Determine the (x, y) coordinate at the center of the cell enclosing the given text.  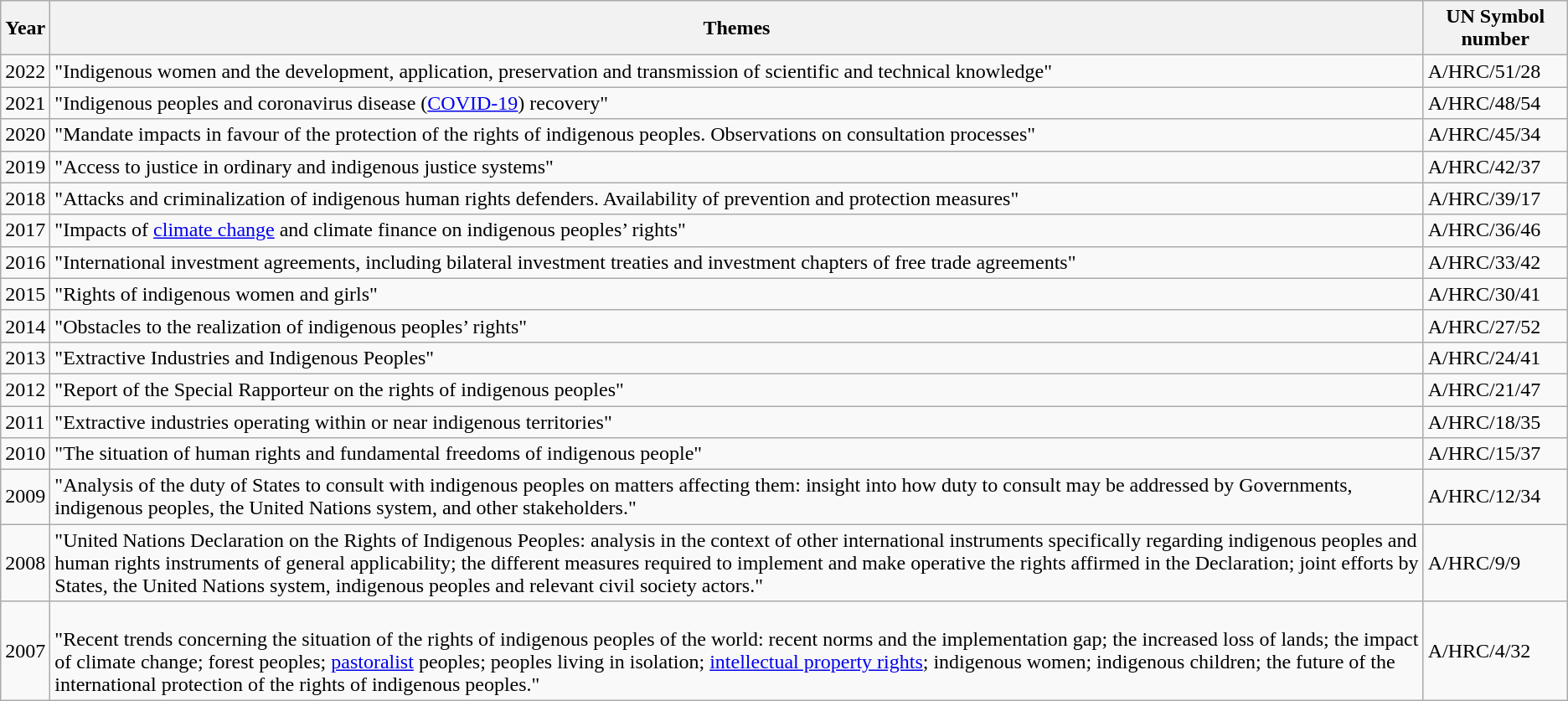
A/HRC/9/9 (1495, 563)
2009 (25, 497)
A/HRC/24/41 (1495, 358)
2020 (25, 135)
"Indigenous women and the development, application, preservation and transmission of scientific and technical knowledge" (737, 71)
"Mandate impacts in favour of the protection of the rights of indigenous peoples. Observations on consultation processes" (737, 135)
A/HRC/30/41 (1495, 294)
A/HRC/48/54 (1495, 103)
2013 (25, 358)
A/HRC/4/32 (1495, 652)
"Attacks and criminalization of indigenous human rights defenders. Availability of prevention and protection measures" (737, 198)
2014 (25, 326)
2010 (25, 454)
2022 (25, 71)
Year (25, 28)
"Impacts of climate change and climate finance on indigenous peoples’ rights" (737, 230)
"International investment agreements, including bilateral investment treaties and investment chapters of free trade agreements" (737, 262)
A/HRC/33/42 (1495, 262)
"Access to justice in ordinary and indigenous justice systems" (737, 167)
UN Symbol number (1495, 28)
A/HRC/27/52 (1495, 326)
2017 (25, 230)
"Report of the Special Rapporteur on the rights of indigenous peoples" (737, 389)
A/HRC/18/35 (1495, 421)
Themes (737, 28)
A/HRC/15/37 (1495, 454)
A/HRC/12/34 (1495, 497)
2011 (25, 421)
A/HRC/42/37 (1495, 167)
2021 (25, 103)
A/HRC/45/34 (1495, 135)
"Extractive industries operating within or near indigenous territories" (737, 421)
A/HRC/51/28 (1495, 71)
A/HRC/36/46 (1495, 230)
"Obstacles to the realization of indigenous peoples’ rights" (737, 326)
2018 (25, 198)
2015 (25, 294)
2016 (25, 262)
"Indigenous peoples and coronavirus disease (COVID-19) recovery" (737, 103)
"Rights of indigenous women and girls" (737, 294)
A/HRC/39/17 (1495, 198)
2008 (25, 563)
"The situation of human rights and fundamental freedoms of indigenous people" (737, 454)
2007 (25, 652)
2019 (25, 167)
"Extractive Industries and Indigenous Peoples" (737, 358)
A/HRC/21/47 (1495, 389)
2012 (25, 389)
